Detect which cell encompasses the target text, then output its (x, y) center coordinate. 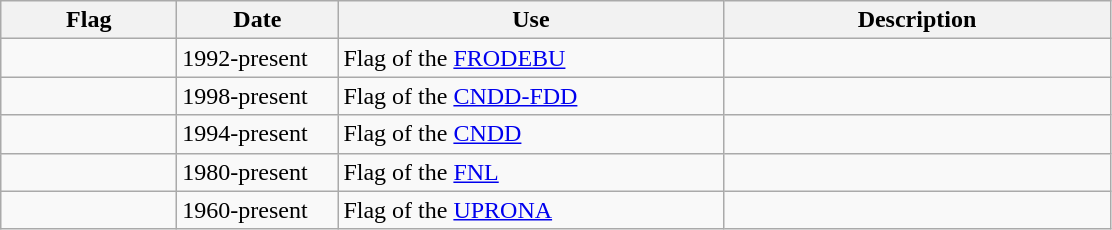
Description (917, 20)
Use (531, 20)
Flag of the UPRONA (531, 210)
1980-present (258, 172)
Flag of the FNL (531, 172)
Flag of the FRODEBU (531, 58)
Date (258, 20)
1960-present (258, 210)
1998-present (258, 96)
Flag (89, 20)
Flag of the CNDD (531, 134)
Flag of the CNDD-FDD (531, 96)
1992-present (258, 58)
1994-present (258, 134)
